Capture the cell that displays the provided text and extract its [x, y] central coordinate. 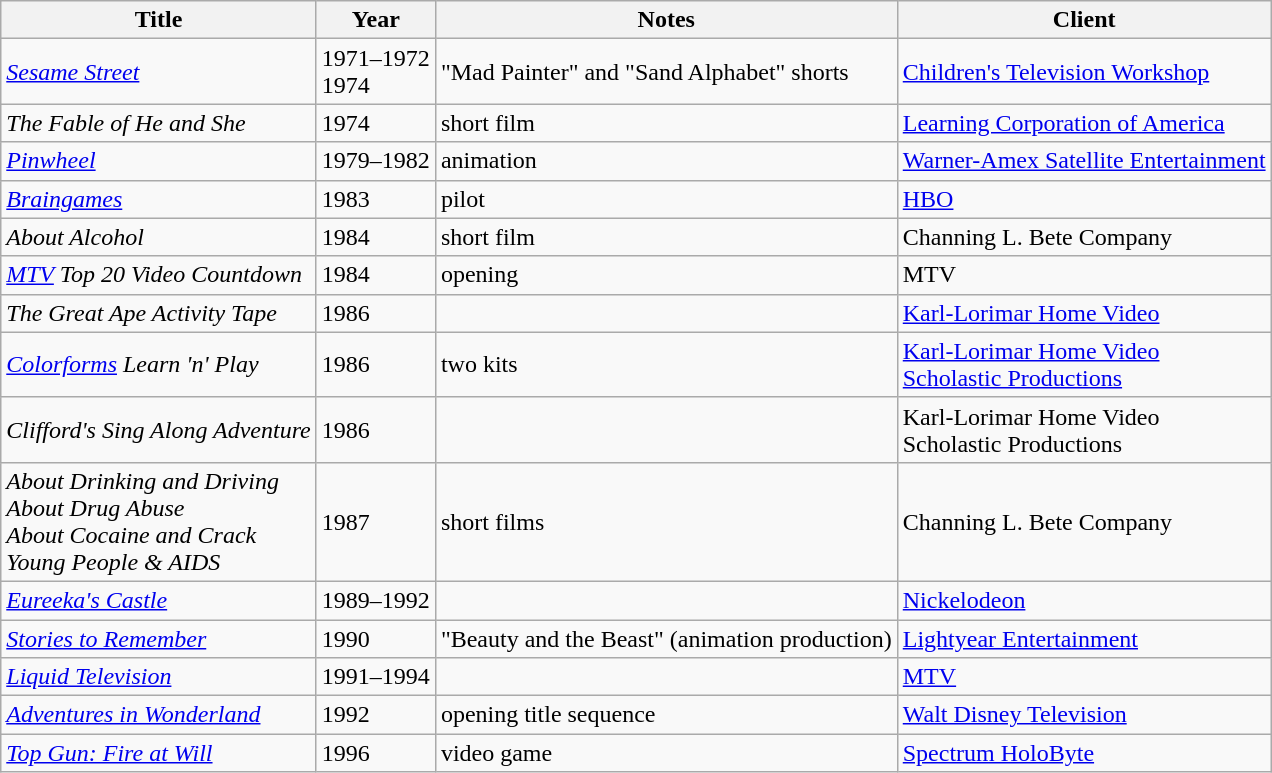
1971–19721974 [376, 72]
Top Gun: Fire at Will [159, 753]
1996 [376, 753]
"Mad Painter" and "Sand Alphabet" shorts [666, 72]
opening title sequence [666, 715]
Colorforms Learn 'n' Play [159, 364]
1990 [376, 639]
Year [376, 20]
Notes [666, 20]
Nickelodeon [1084, 600]
Sesame Street [159, 72]
Title [159, 20]
short films [666, 522]
animation [666, 161]
Eureeka's Castle [159, 600]
1979–1982 [376, 161]
pilot [666, 199]
1987 [376, 522]
1974 [376, 123]
Walt Disney Television [1084, 715]
opening [666, 275]
Adventures in Wonderland [159, 715]
Liquid Television [159, 677]
Children's Television Workshop [1084, 72]
two kits [666, 364]
Karl-Lorimar Home Video [1084, 313]
1983 [376, 199]
Client [1084, 20]
Pinwheel [159, 161]
Clifford's Sing Along Adventure [159, 430]
MTV Top 20 Video Countdown [159, 275]
About Alcohol [159, 237]
Warner-Amex Satellite Entertainment [1084, 161]
Lightyear Entertainment [1084, 639]
video game [666, 753]
About Drinking and DrivingAbout Drug AbuseAbout Cocaine and CrackYoung People & AIDS [159, 522]
The Great Ape Activity Tape [159, 313]
1991–1994 [376, 677]
Learning Corporation of America [1084, 123]
Spectrum HoloByte [1084, 753]
Braingames [159, 199]
1989–1992 [376, 600]
"Beauty and the Beast" (animation production) [666, 639]
The Fable of He and She [159, 123]
1992 [376, 715]
HBO [1084, 199]
Stories to Remember [159, 639]
